Return (x, y) of the center of cell containing provided text 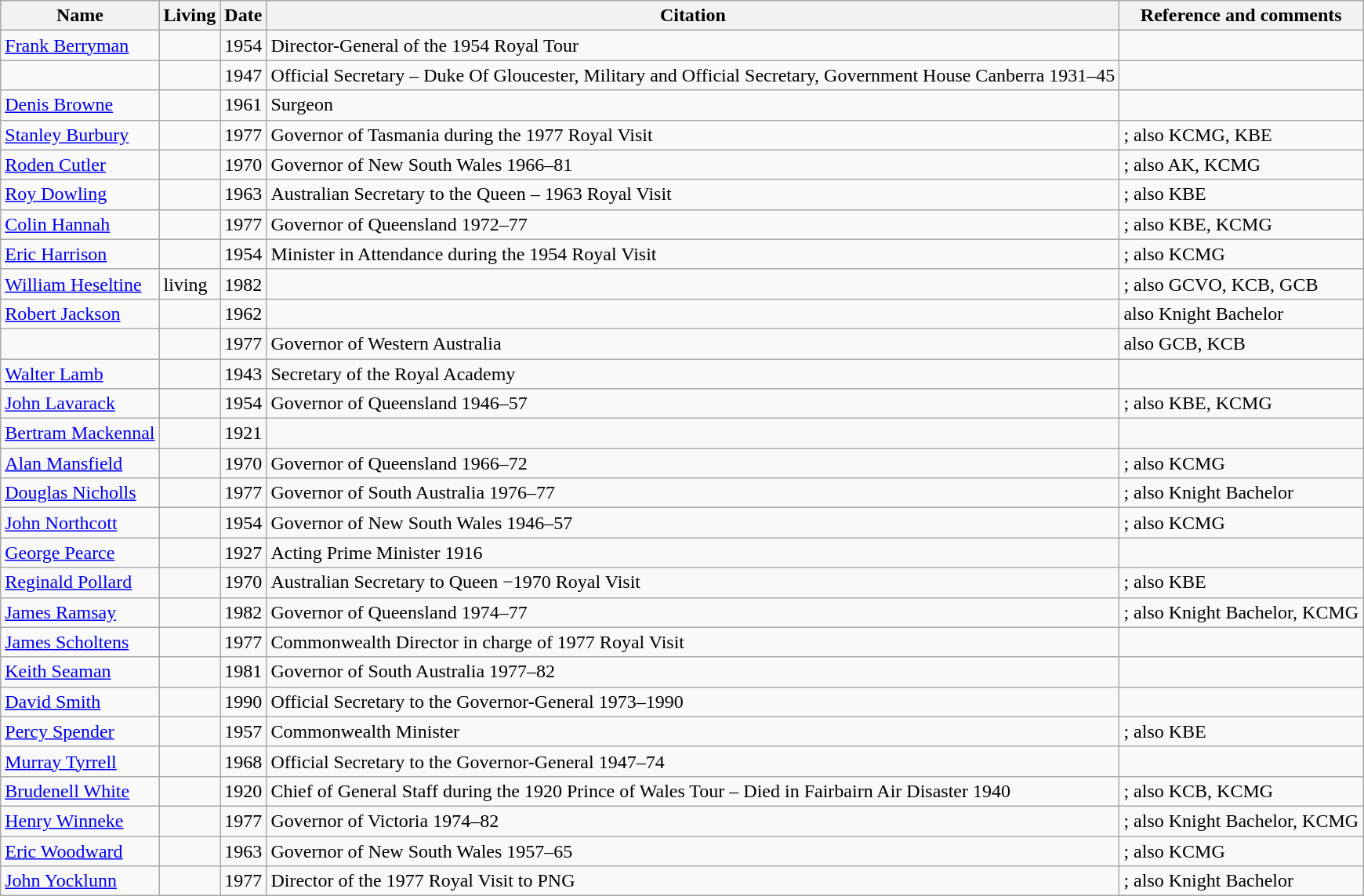
Name (80, 16)
living (190, 284)
Eric Harrison (80, 254)
John Yocklunn (80, 881)
1962 (243, 314)
also GCB, KCB (1242, 343)
Commonwealth Director in charge of 1977 Royal Visit (693, 642)
Governor of Tasmania during the 1977 Royal Visit (693, 135)
William Heseltine (80, 284)
Reginald Pollard (80, 582)
1927 (243, 553)
John Lavarack (80, 404)
James Scholtens (80, 642)
Alan Mansfield (80, 463)
; also KCB, KCMG (1242, 791)
Governor of South Australia 1976–77 (693, 493)
Living (190, 16)
Australian Secretary to the Queen – 1963 Royal Visit (693, 194)
Official Secretary – Duke Of Gloucester, Military and Official Secretary, Government House Canberra 1931–45 (693, 75)
George Pearce (80, 553)
Governor of Queensland 1946–57 (693, 404)
Official Secretary to the Governor-General 1947–74 (693, 761)
Commonwealth Minister (693, 731)
Robert Jackson (80, 314)
1990 (243, 702)
Eric Woodward (80, 851)
Governor of New South Wales 1957–65 (693, 851)
Murray Tyrrell (80, 761)
Minister in Attendance during the 1954 Royal Visit (693, 254)
1961 (243, 105)
Chief of General Staff during the 1920 Prince of Wales Tour – Died in Fairbairn Air Disaster 1940 (693, 791)
Governor of Queensland 1972–77 (693, 224)
Secretary of the Royal Academy (693, 374)
Date (243, 16)
Roden Cutler (80, 165)
Citation (693, 16)
1920 (243, 791)
Governor of New South Wales 1946–57 (693, 523)
Governor of South Australia 1977–82 (693, 672)
Frank Berryman (80, 45)
Percy Spender (80, 731)
Australian Secretary to Queen −1970 Royal Visit (693, 582)
Keith Seaman (80, 672)
also Knight Bachelor (1242, 314)
1968 (243, 761)
James Ramsay (80, 612)
John Northcott (80, 523)
Colin Hannah (80, 224)
; also GCVO, KCB, GCB (1242, 284)
1981 (243, 672)
Governor of Victoria 1974–82 (693, 821)
Stanley Burbury (80, 135)
1943 (243, 374)
Governor of Queensland 1966–72 (693, 463)
Director of the 1977 Royal Visit to PNG (693, 881)
Director-General of the 1954 Royal Tour (693, 45)
Official Secretary to the Governor-General 1973–1990 (693, 702)
Surgeon (693, 105)
; also AK, KCMG (1242, 165)
Brudenell White (80, 791)
Walter Lamb (80, 374)
Governor of Western Australia (693, 343)
1921 (243, 433)
Denis Browne (80, 105)
Bertram Mackennal (80, 433)
David Smith (80, 702)
Governor of New South Wales 1966–81 (693, 165)
Acting Prime Minister 1916 (693, 553)
Douglas Nicholls (80, 493)
Reference and comments (1242, 16)
1957 (243, 731)
Governor of Queensland 1974–77 (693, 612)
Roy Dowling (80, 194)
; also KCMG, KBE (1242, 135)
Henry Winneke (80, 821)
1947 (243, 75)
